Provide the (X, Y) coordinate of the cell's center where the given text is located.  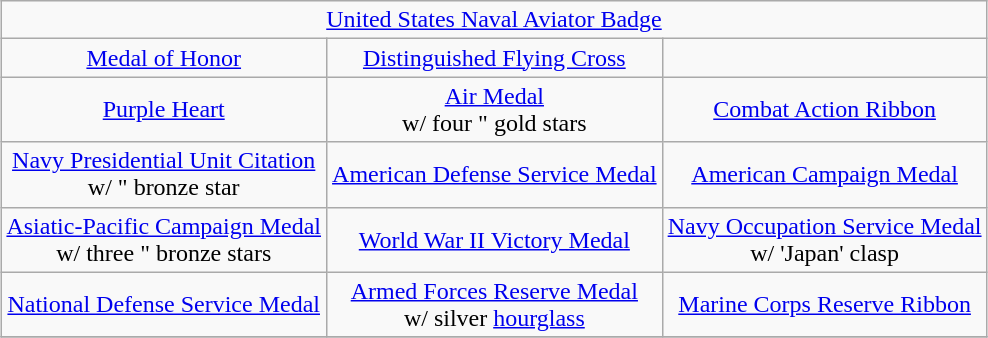
Navy Presidential Unit Citationw/ " bronze star (164, 174)
Air Medalw/ four " gold stars (495, 110)
Distinguished Flying Cross (495, 58)
Navy Occupation Service Medalw/ 'Japan' clasp (824, 240)
Armed Forces Reserve Medalw/ silver hourglass (495, 304)
American Campaign Medal (824, 174)
Asiatic-Pacific Campaign Medalw/ three " bronze stars (164, 240)
Medal of Honor (164, 58)
World War II Victory Medal (495, 240)
American Defense Service Medal (495, 174)
United States Naval Aviator Badge (494, 20)
Marine Corps Reserve Ribbon (824, 304)
National Defense Service Medal (164, 304)
Purple Heart (164, 110)
Combat Action Ribbon (824, 110)
